Locate the cell with the specified text and output its [X, Y] center coordinate. 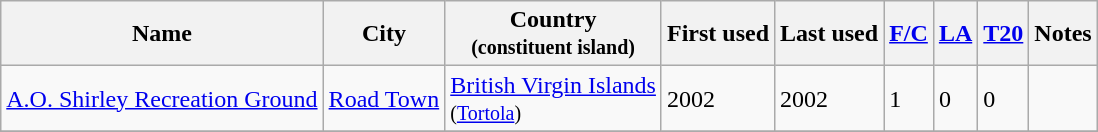
F/C [909, 34]
City [384, 34]
Country(constituent island) [554, 34]
First used [718, 34]
British Virgin Islands(Tortola) [554, 98]
T20 [1004, 34]
Notes [1063, 34]
Last used [830, 34]
Name [162, 34]
A.O. Shirley Recreation Ground [162, 98]
Road Town [384, 98]
LA [955, 34]
1 [909, 98]
